Capture the cell that displays the provided text and extract its [x, y] central coordinate. 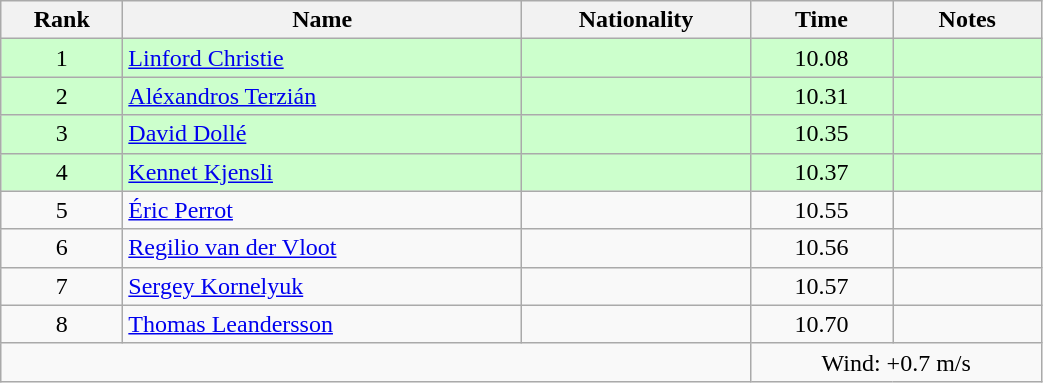
10.08 [821, 58]
Nationality [636, 20]
Thomas Leandersson [322, 324]
David Dollé [322, 134]
Aléxandros Terzián [322, 96]
Éric Perrot [322, 210]
2 [62, 96]
10.57 [821, 286]
10.35 [821, 134]
10.56 [821, 248]
6 [62, 248]
1 [62, 58]
8 [62, 324]
Wind: +0.7 m/s [896, 362]
4 [62, 172]
Name [322, 20]
3 [62, 134]
Time [821, 20]
10.31 [821, 96]
10.37 [821, 172]
Kennet Kjensli [322, 172]
Notes [967, 20]
10.70 [821, 324]
7 [62, 286]
5 [62, 210]
Rank [62, 20]
Linford Christie [322, 58]
Regilio van der Vloot [322, 248]
10.55 [821, 210]
Sergey Kornelyuk [322, 286]
